Identify which cell holds the provided text, then report its [X, Y] central coordinate. 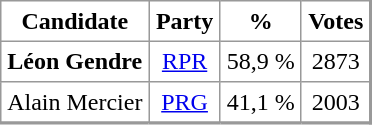
2873 [336, 61]
% [260, 21]
Alain Mercier [74, 102]
Party [184, 21]
58,9 % [260, 61]
RPR [184, 61]
Léon Gendre [74, 61]
PRG [184, 102]
Votes [336, 21]
41,1 % [260, 102]
Candidate [74, 21]
2003 [336, 102]
